From the cell containing the given text, extract its center point as [X, Y] coordinate. 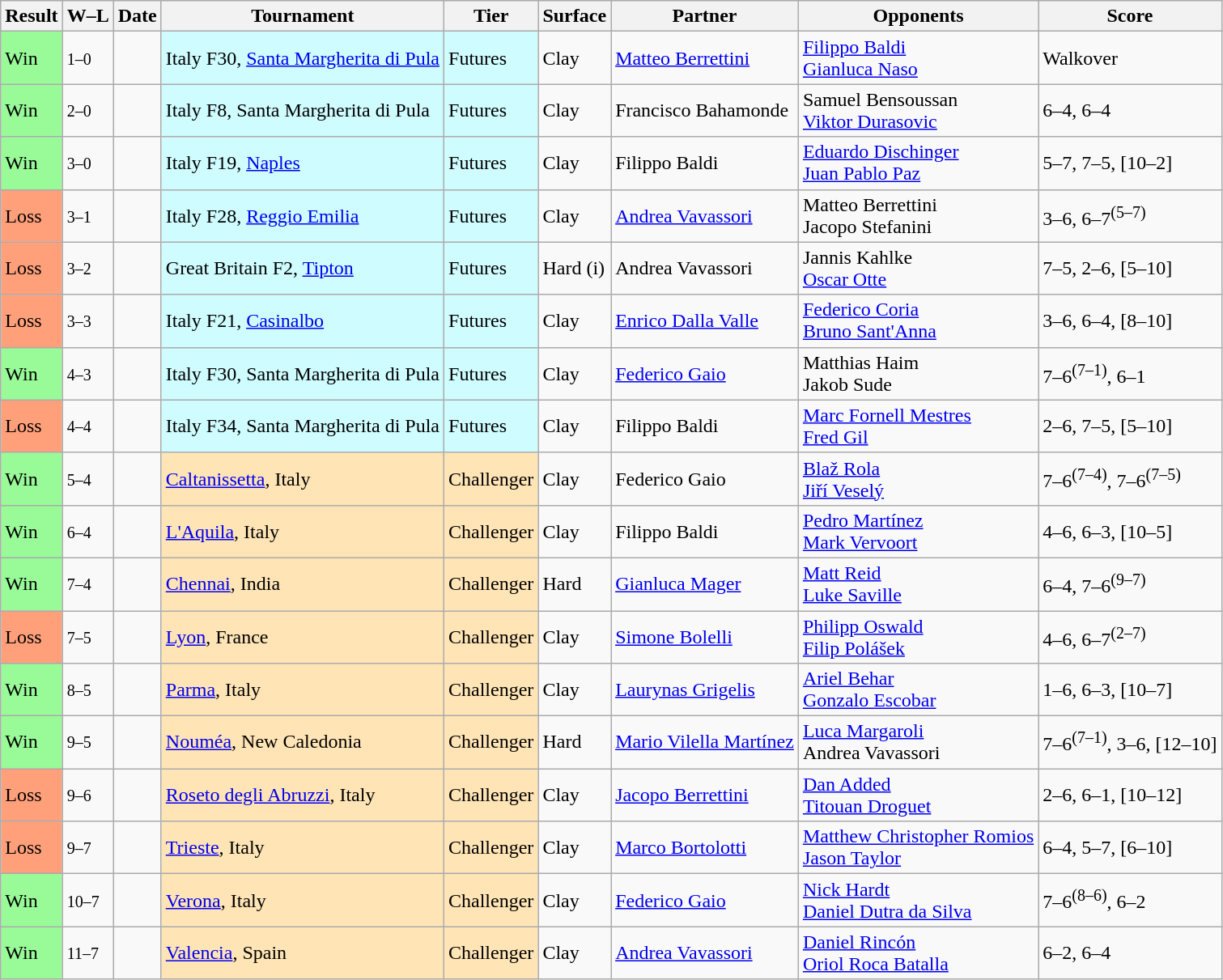
Samuel Bensoussan Viktor Durasovic [918, 110]
Surface [575, 16]
7–6(7–4), 7–6(7–5) [1130, 479]
2–6, 6–1, [10–12] [1130, 795]
Italy F34, Santa Margherita di Pula [303, 426]
3–2 [87, 269]
2–6, 7–5, [5–10] [1130, 426]
Filippo Baldi Gianluca Naso [918, 58]
Date [138, 16]
3–3 [87, 320]
Parma, Italy [303, 689]
3–6, 6–7(5–7) [1130, 215]
Mario Vilella Martínez [705, 743]
6–4, 7–6(9–7) [1130, 584]
Valencia, Spain [303, 953]
Marc Fornell Mestres Fred Gil [918, 426]
Italy F28, Reggio Emilia [303, 215]
Federico Coria Bruno Sant'Anna [918, 320]
Partner [705, 16]
Verona, Italy [303, 900]
5–4 [87, 479]
Score [1130, 16]
8–5 [87, 689]
Nouméa, New Caledonia [303, 743]
Walkover [1130, 58]
3–0 [87, 163]
Italy F19, Naples [303, 163]
3–6, 6–4, [8–10] [1130, 320]
Lyon, France [303, 636]
4–6, 6–7(2–7) [1130, 636]
4–4 [87, 426]
6–2, 6–4 [1130, 953]
Marco Bortolotti [705, 848]
2–0 [87, 110]
Pedro Martínez Mark Vervoort [918, 531]
Caltanissetta, Italy [303, 479]
Laurynas Grigelis [705, 689]
7–6(7–1), 6–1 [1130, 374]
7–5, 2–6, [5–10] [1130, 269]
1–0 [87, 58]
4–6, 6–3, [10–5] [1130, 531]
Matt Reid Luke Saville [918, 584]
1–6, 6–3, [10–7] [1130, 689]
Jannis Kahlke Oscar Otte [918, 269]
Dan Added Titouan Droguet [918, 795]
7–4 [87, 584]
7–6(8–6), 6–2 [1130, 900]
Chennai, India [303, 584]
Daniel Rincón Oriol Roca Batalla [918, 953]
4–3 [87, 374]
Philipp Oswald Filip Polášek [918, 636]
Hard (i) [575, 269]
W–L [87, 16]
Trieste, Italy [303, 848]
Result [32, 16]
Matthias Haim Jakob Sude [918, 374]
7–6(7–1), 3–6, [12–10] [1130, 743]
Jacopo Berrettini [705, 795]
11–7 [87, 953]
Luca Margaroli Andrea Vavassori [918, 743]
Italy F8, Santa Margherita di Pula [303, 110]
7–5 [87, 636]
Tournament [303, 16]
Nick Hardt Daniel Dutra da Silva [918, 900]
Francisco Bahamonde [705, 110]
10–7 [87, 900]
Tier [491, 16]
6–4 [87, 531]
6–4, 5–7, [6–10] [1130, 848]
9–7 [87, 848]
Great Britain F2, Tipton [303, 269]
Eduardo Dischinger Juan Pablo Paz [918, 163]
Gianluca Mager [705, 584]
3–1 [87, 215]
L'Aquila, Italy [303, 531]
Opponents [918, 16]
9–6 [87, 795]
Matteo Berrettini [705, 58]
6–4, 6–4 [1130, 110]
Matteo Berrettini Jacopo Stefanini [918, 215]
Simone Bolelli [705, 636]
Roseto degli Abruzzi, Italy [303, 795]
Matthew Christopher Romios Jason Taylor [918, 848]
Blaž Rola Jiří Veselý [918, 479]
Italy F21, Casinalbo [303, 320]
Enrico Dalla Valle [705, 320]
9–5 [87, 743]
5–7, 7–5, [10–2] [1130, 163]
Ariel Behar Gonzalo Escobar [918, 689]
